Determine the (X, Y) coordinate at the center of the cell enclosing the given text.  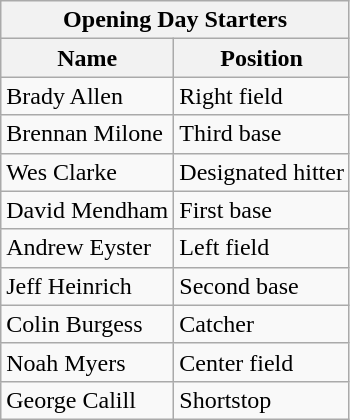
Colin Burgess (88, 324)
First base (262, 210)
Right field (262, 96)
Wes Clarke (88, 172)
Brennan Milone (88, 134)
Opening Day Starters (176, 20)
Designated hitter (262, 172)
Second base (262, 286)
Shortstop (262, 400)
Left field (262, 248)
Catcher (262, 324)
Position (262, 58)
George Calill (88, 400)
David Mendham (88, 210)
Brady Allen (88, 96)
Name (88, 58)
Center field (262, 362)
Andrew Eyster (88, 248)
Noah Myers (88, 362)
Jeff Heinrich (88, 286)
Third base (262, 134)
